Provide the [x, y] coordinate of the cell's center where the given text is located.  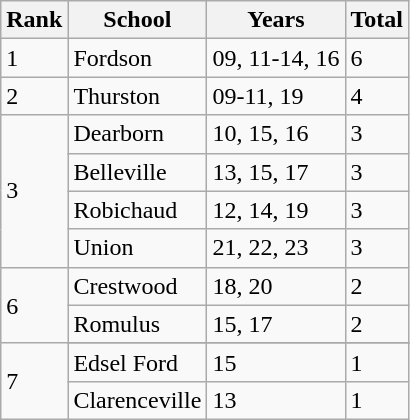
Total [377, 20]
10, 15, 16 [276, 134]
Union [138, 248]
Thurston [138, 96]
Rank [34, 20]
12, 14, 19 [276, 210]
15, 17 [276, 324]
21, 22, 23 [276, 248]
Crestwood [138, 286]
School [138, 20]
Clarenceville [138, 400]
15 [276, 362]
09-11, 19 [276, 96]
Romulus [138, 324]
4 [377, 96]
Robichaud [138, 210]
7 [34, 381]
Years [276, 20]
Edsel Ford [138, 362]
09, 11-14, 16 [276, 58]
Dearborn [138, 134]
13, 15, 17 [276, 172]
Belleville [138, 172]
18, 20 [276, 286]
Fordson [138, 58]
13 [276, 400]
